For the text-containing cell, return its midpoint in (X, Y) coordinate format. 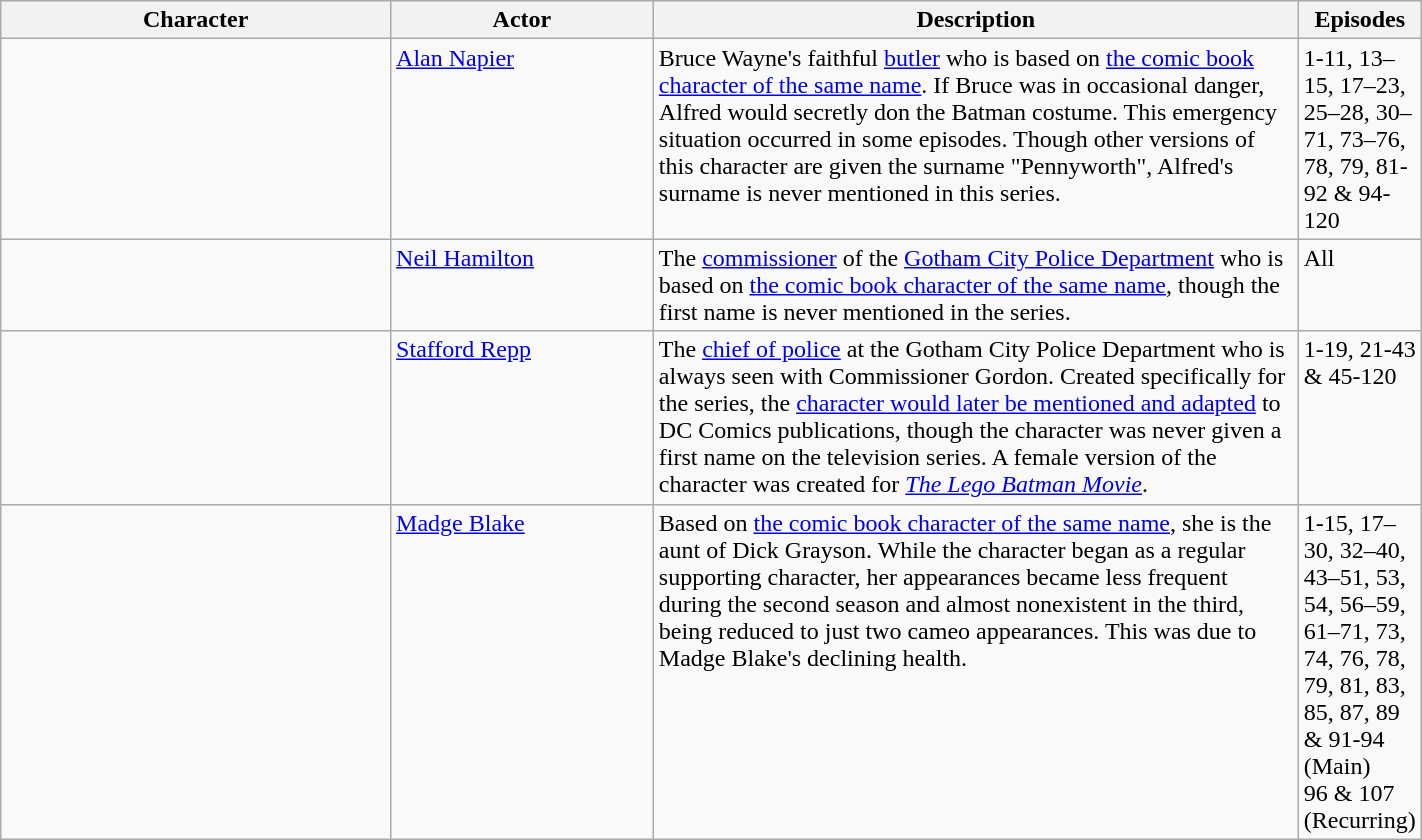
Episodes (1360, 20)
Stafford Repp (522, 418)
Alan Napier (522, 139)
Madge Blake (522, 672)
Character (196, 20)
All (1360, 285)
Neil Hamilton (522, 285)
1-19, 21-43 & 45-120 (1360, 418)
Description (976, 20)
Actor (522, 20)
1-11, 13–15, 17–23, 25–28, 30–71, 73–76, 78, 79, 81-92 & 94-120 (1360, 139)
1-15, 17–30, 32–40, 43–51, 53, 54, 56–59, 61–71, 73, 74, 76, 78, 79, 81, 83, 85, 87, 89 & 91-94 (Main)96 & 107 (Recurring) (1360, 672)
